Capture the cell that displays the provided text and extract its [X, Y] central coordinate. 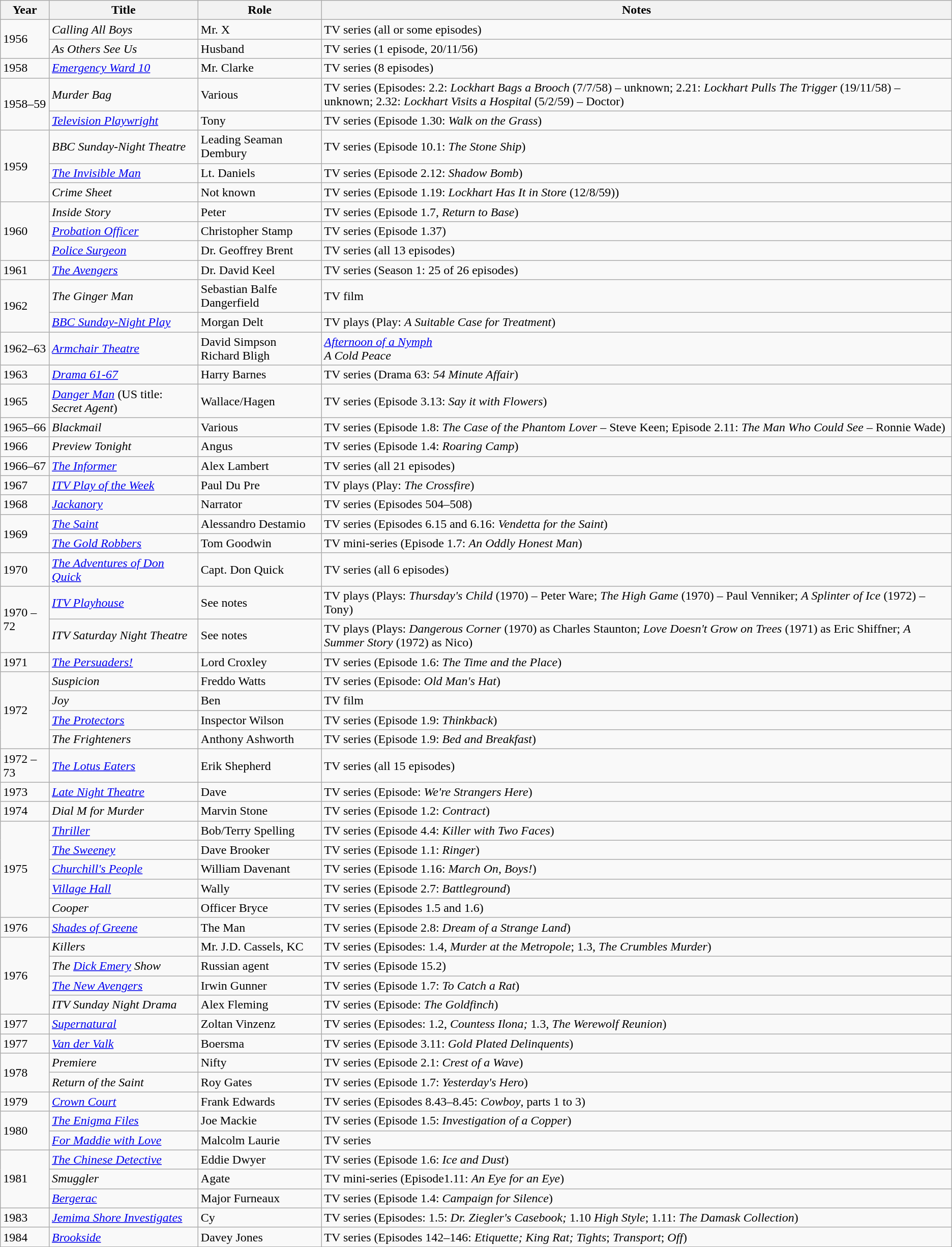
Mr. X [259, 29]
1959 [25, 166]
1972 [25, 710]
Narrator [259, 504]
TV series (Episode 1.7: To Catch a Rat) [637, 985]
1962–63 [25, 349]
Armchair Theatre [124, 349]
TV series (Episode 1.37) [637, 231]
TV series (Episode 4.4: Killer with Two Faces) [637, 830]
Ben [259, 701]
Suspicion [124, 681]
Shades of Greene [124, 927]
Cooper [124, 908]
TV mini-series (Episode 1.7: An Oddly Honest Man) [637, 543]
The Protectors [124, 720]
TV series (Episodes 6.15 and 6.16: Vendetta for the Saint) [637, 524]
Killers [124, 946]
1965 [25, 401]
The Enigma Files [124, 1121]
TV series (Episodes 1.5 and 1.6) [637, 908]
Notes [637, 10]
TV series (all 15 episodes) [637, 766]
TV series (1 episode, 20/11/56) [637, 49]
William Davenant [259, 869]
As Others See Us [124, 49]
The Gold Robbers [124, 543]
1979 [25, 1102]
1983 [25, 1218]
Malcolm Laurie [259, 1140]
Harry Barnes [259, 375]
Sebastian Balfe Dangerfield [259, 296]
Mr. Clarke [259, 68]
Crown Court [124, 1102]
1965–66 [25, 427]
Zoltan Vinzenz [259, 1024]
Paul Du Pre [259, 485]
Drama 61-67 [124, 375]
Joe Mackie [259, 1121]
Television Playwright [124, 121]
Thriller [124, 830]
1968 [25, 504]
The Informer [124, 466]
Erik Shepherd [259, 766]
TV series (Episode: We're Strangers Here) [637, 792]
The New Avengers [124, 985]
BBC Sunday-Night Theatre [124, 146]
Wallace/Hagen [259, 401]
1966 [25, 447]
TV series (Episode 3.11: Gold Plated Delinquents) [637, 1044]
Alex Fleming [259, 1005]
Agate [259, 1179]
Preview Tonight [124, 447]
Year [25, 10]
Roy Gates [259, 1082]
Murder Bag [124, 95]
Bob/Terry Spelling [259, 830]
Dr. David Keel [259, 270]
ITV Play of the Week [124, 485]
The Saint [124, 524]
Irwin Gunner [259, 985]
Husband [259, 49]
TV series (Drama 63: 54 Minute Affair) [637, 375]
TV series (Episode 3.13: Say it with Flowers) [637, 401]
Inside Story [124, 212]
TV series (Episodes 504–508) [637, 504]
Crime Sheet [124, 192]
1981 [25, 1179]
Probation Officer [124, 231]
TV series (Episodes 8.43–8.45: Cowboy, parts 1 to 3) [637, 1102]
Joy [124, 701]
The Avengers [124, 270]
Tony [259, 121]
TV series (Episode 1.9: Bed and Breakfast) [637, 739]
The Frighteners [124, 739]
1958–59 [25, 104]
Churchill's People [124, 869]
TV series (all or some episodes) [637, 29]
Morgan Delt [259, 322]
TV series (Episode 1.16: March On, Boys!) [637, 869]
The Persuaders! [124, 662]
TV series (Episode 1.7: Yesterday's Hero) [637, 1082]
The Man [259, 927]
Major Furneaux [259, 1198]
Freddo Watts [259, 681]
Smuggler [124, 1179]
TV series (all 6 episodes) [637, 570]
1974 [25, 811]
The Adventures of Don Quick [124, 570]
Angus [259, 447]
TV series (Episodes: 1.5: Dr. Ziegler's Casebook; 1.10 High Style; 1.11: The Damask Collection) [637, 1218]
1980 [25, 1131]
Cy [259, 1218]
TV series (Episode 1.8: The Case of the Phantom Lover – Steve Keen; Episode 2.11: The Man Who Could See – Ronnie Wade) [637, 427]
1961 [25, 270]
Dave [259, 792]
Anthony Ashworth [259, 739]
1956 [25, 39]
1970 [25, 570]
TV series (Episode 2.1: Crest of a Wave) [637, 1063]
TV series (Episode 1.1: Ringer) [637, 850]
1966–67 [25, 466]
Russian agent [259, 966]
TV series (Episode 10.1: The Stone Ship) [637, 146]
ITV Playhouse [124, 602]
TV series (Episodes 142–146: Etiquette; King Rat; Tights; Transport; Off) [637, 1237]
The Sweeney [124, 850]
Nifty [259, 1063]
Lt. Daniels [259, 173]
TV plays (Plays: Thursday's Child (1970) – Peter Ware; The High Game (1970) – Paul Venniker; A Splinter of Ice (1972) – Tony) [637, 602]
TV series (Episode 1.6: Ice and Dust) [637, 1160]
1972 – 73 [25, 766]
For Maddie with Love [124, 1140]
Jemima Shore Investigates [124, 1218]
Afternoon of a NymphA Cold Peace [637, 349]
David SimpsonRichard Bligh [259, 349]
1971 [25, 662]
Alessandro Destamio [259, 524]
Frank Edwards [259, 1102]
Title [124, 10]
Inspector Wilson [259, 720]
Premiere [124, 1063]
Dave Brooker [259, 850]
TV series (Episode 1.19: Lockhart Has It in Store (12/8/59)) [637, 192]
Danger Man (US title: Secret Agent) [124, 401]
TV series (Episode 2.8: Dream of a Strange Land) [637, 927]
Officer Bryce [259, 908]
Tom Goodwin [259, 543]
Blackmail [124, 427]
1969 [25, 533]
Calling All Boys [124, 29]
ITV Sunday Night Drama [124, 1005]
Village Hall [124, 888]
TV mini-series (Episode1.11: An Eye for an Eye) [637, 1179]
TV series (Episode 15.2) [637, 966]
1973 [25, 792]
ITV Saturday Night Theatre [124, 636]
TV series (Episode 2.12: Shadow Bomb) [637, 173]
Role [259, 10]
The Chinese Detective [124, 1160]
Emergency Ward 10 [124, 68]
TV series (Episode 1.7, Return to Base) [637, 212]
Eddie Dwyer [259, 1160]
Boersma [259, 1044]
1984 [25, 1237]
Peter [259, 212]
TV series (all 21 episodes) [637, 466]
The Lotus Eaters [124, 766]
Marvin Stone [259, 811]
1960 [25, 231]
TV series (Episode: Old Man's Hat) [637, 681]
The Ginger Man [124, 296]
TV series (Season 1: 25 of 26 episodes) [637, 270]
TV series (8 episodes) [637, 68]
TV series (Episode 2.7: Battleground) [637, 888]
TV series (Episode 1.5: Investigation of a Copper) [637, 1121]
Dr. Geoffrey Brent [259, 250]
TV series (all 13 episodes) [637, 250]
1975 [25, 869]
Jackanory [124, 504]
1962 [25, 306]
1958 [25, 68]
TV series (Episode 1.9: Thinkback) [637, 720]
Mr. J.D. Cassels, KC [259, 946]
TV series (Episode 1.6: The Time and the Place) [637, 662]
TV series (Episode 1.4: Roaring Camp) [637, 447]
Police Surgeon [124, 250]
TV plays (Play: The Crossfire) [637, 485]
Capt. Don Quick [259, 570]
1970 – 72 [25, 619]
TV series (Episode: The Goldfinch) [637, 1005]
TV plays (Plays: Dangerous Corner (1970) as Charles Staunton; Love Doesn't Grow on Trees (1971) as Eric Shiffner; A Summer Story (1972) as Nico) [637, 636]
Leading Seaman Dembury [259, 146]
TV series [637, 1140]
TV series (Episode 1.30: Walk on the Grass) [637, 121]
The Dick Emery Show [124, 966]
1967 [25, 485]
Lord Croxley [259, 662]
1978 [25, 1073]
TV series (Episodes: 1.4, Murder at the Metropole; 1.3, The Crumbles Murder) [637, 946]
Not known [259, 192]
Wally [259, 888]
Supernatural [124, 1024]
TV plays (Play: A Suitable Case for Treatment) [637, 322]
Brookside [124, 1237]
Van der Valk [124, 1044]
Bergerac [124, 1198]
1963 [25, 375]
Return of the Saint [124, 1082]
TV series (Episodes: 1.2, Countess Ilona; 1.3, The Werewolf Reunion) [637, 1024]
Dial M for Murder [124, 811]
The Invisible Man [124, 173]
Christopher Stamp [259, 231]
TV series (Episode 1.4: Campaign for Silence) [637, 1198]
Alex Lambert [259, 466]
Davey Jones [259, 1237]
BBC Sunday-Night Play [124, 322]
TV series (Episode 1.2: Contract) [637, 811]
Late Night Theatre [124, 792]
